Return (X, Y) of the center of cell containing provided text 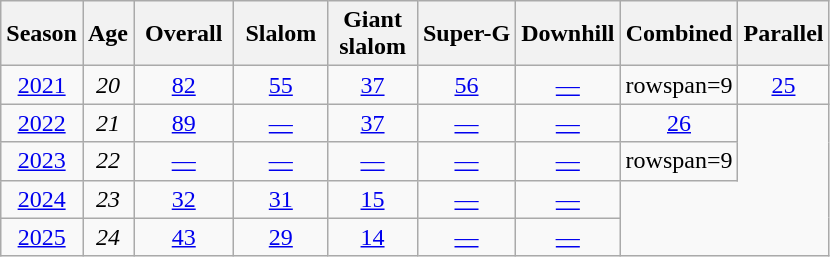
Super-G (466, 34)
15 (373, 199)
89 (184, 123)
2023 (42, 161)
26 (679, 123)
56 (466, 85)
24 (108, 237)
Downhill (568, 34)
29 (281, 237)
32 (184, 199)
14 (373, 237)
2024 (42, 199)
Age (108, 34)
Overall (184, 34)
23 (108, 199)
55 (281, 85)
2025 (42, 237)
43 (184, 237)
2022 (42, 123)
22 (108, 161)
82 (184, 85)
31 (281, 199)
2021 (42, 85)
Slalom (281, 34)
Combined (679, 34)
Season (42, 34)
20 (108, 85)
Giant slalom (373, 34)
21 (108, 123)
Parallel (784, 34)
25 (784, 85)
